Search for the cell housing the specified text and yield its (x, y) center coordinate. 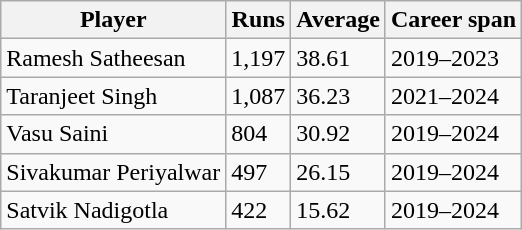
497 (258, 172)
2019–2023 (453, 58)
30.92 (338, 134)
Average (338, 20)
26.15 (338, 172)
422 (258, 210)
Career span (453, 20)
2021–2024 (453, 96)
Player (114, 20)
1,087 (258, 96)
38.61 (338, 58)
Runs (258, 20)
15.62 (338, 210)
36.23 (338, 96)
Taranjeet Singh (114, 96)
804 (258, 134)
Satvik Nadigotla (114, 210)
Sivakumar Periyalwar (114, 172)
1,197 (258, 58)
Ramesh Satheesan (114, 58)
Vasu Saini (114, 134)
